Extract the (x, y) coordinate from the center of the cell holding the provided text.  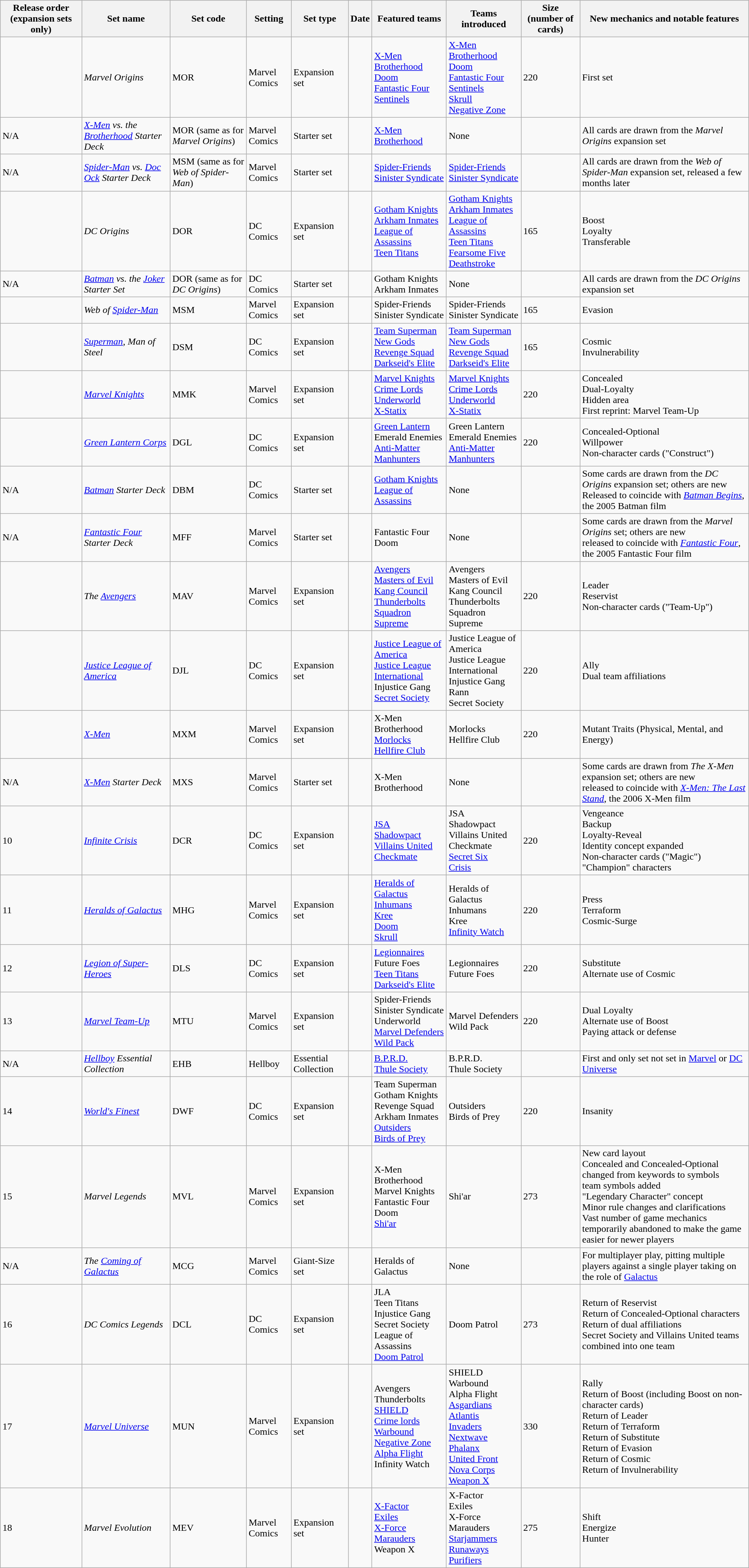
330 (551, 1426)
X-Men vs. the Brotherhood Starter Deck (126, 136)
Essential Collection (320, 1064)
Fantastic FourDoom (409, 537)
Spider-FriendsSinister SyndicateUnderworldMarvel DefendersWild Pack (409, 1021)
Gotham KnightsArkham Inmates League of AssassinsTeen Titans (409, 231)
Superman, Man of Steel (126, 347)
Return of ReservistReturn of Concealed-Optional charactersReturn of dual affiliationsSecret Society and Villains United teams combined into one team (665, 1324)
Justice League of AmericaJustice League InternationalInjustice GangSecret Society (409, 671)
X-MenBrotherhoodMorlocksHellfire Club (409, 735)
Shi'ar (484, 1197)
X-Men (126, 735)
EHB (208, 1064)
MUN (208, 1426)
MCG (208, 1266)
Featured teams (409, 19)
CosmicInvulnerability (665, 347)
Some cards are drawn from the Marvel Origins set; others are newreleased to coincide with Fantastic Four, the 2005 Fantastic Four film (665, 537)
BoostLoyaltyTransferable (665, 231)
MXS (208, 782)
X-FactorExilesX-ForceMaraudersWeapon X (409, 1528)
AllyDual team affiliations (665, 671)
Some cards are drawn from the DC Origins expansion set; others are newReleased to coincide with Batman Begins, the 2005 Batman film (665, 490)
The Avengers (126, 596)
Set code (208, 19)
MTU (208, 1021)
LegionnairesFuture FoesTeen TitansDarkseid's Elite (409, 968)
MMK (208, 395)
Hellboy (269, 1064)
All cards are drawn from the Marvel Origins expansion set (665, 136)
Gotham KnightsArkham InmatesLeague of AssassinsTeen TitansFearsome FiveDeathstroke (484, 231)
ShiftEnergizeHunter (665, 1528)
VengeanceBackupLoyalty-RevealIdentity concept expandedNon-character cards ("Magic")"Champion" characters (665, 840)
DJL (208, 671)
Web of Spider-Man (126, 310)
DOR (208, 231)
X-MenBrotherhoodDoomFantastic FourSentinelsSkrullNegative Zone (484, 77)
Justice League of AmericaJustice League InternationalInjustice GangRannSecret Society (484, 671)
Fantastic Four Starter Deck (126, 537)
Team SupermanGotham KnightsRevenge SquadArkham InmatesOutsidersBirds of Prey (409, 1111)
MVL (208, 1197)
Marvel Evolution (126, 1528)
First and only set not set in Marvel or DC Universe (665, 1064)
MOR (208, 77)
275 (551, 1528)
DCL (208, 1324)
Date (360, 19)
SubstituteAlternate use of Cosmic (665, 968)
Setting (269, 19)
DBM (208, 490)
Dual LoyaltyAlternate use of BoostPaying attack or defense (665, 1021)
Marvel Team-Up (126, 1021)
MSM (208, 310)
14 (41, 1111)
Heralds of GalactusInhumansKreeInfinity Watch (484, 910)
Marvel Universe (126, 1426)
JSAShadowpactVillains UnitedCheckmate (409, 840)
MOR (same as for Marvel Origins) (208, 136)
MFF (208, 537)
Green Lantern Corps (126, 442)
Marvel Knights (126, 395)
Heralds of GalactusInhumansKreeDoomSkrull (409, 910)
Release order (expansion sets only) (41, 19)
First set (665, 77)
MXM (208, 735)
Concealed-OptionalWillpowerNon-character cards ("Construct") (665, 442)
Legion of Super-Heroes (126, 968)
Set type (320, 19)
Some cards are drawn from The X-Men expansion set; others are newreleased to coincide with X-Men: The Last Stand, the 2006 X-Men film (665, 782)
MorlocksHellfire Club (484, 735)
LeaderReservistNon-character cards ("Team-Up") (665, 596)
Infinite Crisis (126, 840)
Justice League of America (126, 671)
MAV (208, 596)
X-FactorExilesX-ForceMaraudersStarjammersRunawaysPurifiers (484, 1528)
DWF (208, 1111)
Insanity (665, 1111)
Marvel Origins (126, 77)
DLS (208, 968)
ConcealedDual-LoyaltyHidden areaFirst reprint: Marvel Team-Up (665, 395)
Evasion (665, 310)
JLATeen TitansInjustice GangSecret SocietyLeague of AssassinsDoom Patrol (409, 1324)
DGL (208, 442)
MSM (same as for Web of Spider-Man) (208, 172)
X-MenBrotherhoodMarvel KnightsFantastic FourDoomShi'ar (409, 1197)
X-Men Starter Deck (126, 782)
DSM (208, 347)
Spider-Man vs. Doc Ock Starter Deck (126, 172)
13 (41, 1021)
MHG (208, 910)
All cards are drawn from the Web of Spider-Man expansion set, released a few months later (665, 172)
Gotham KnightsLeague of Assassins (409, 490)
Marvel Legends (126, 1197)
Giant-Size set (320, 1266)
10 (41, 840)
OutsidersBirds of Prey (484, 1111)
Teams introduced (484, 19)
DCR (208, 840)
MEV (208, 1528)
16 (41, 1324)
Doom Patrol (484, 1324)
New mechanics and notable features (665, 19)
Size (number of cards) (551, 19)
Gotham KnightsArkham Inmates (409, 284)
Marvel DefendersWild Pack (484, 1021)
18 (41, 1528)
Batman Starter Deck (126, 490)
15 (41, 1197)
All cards are drawn from the DC Origins expansion set (665, 284)
17 (41, 1426)
Hellboy Essential Collection (126, 1064)
Set name (126, 19)
AvengersThunderboltsSHIELDCrime lordsWarboundNegative ZoneAlpha FlightInfinity Watch (409, 1426)
LegionnairesFuture Foes (484, 968)
JSAShadowpactVillains UnitedCheckmateSecret SixCrisis (484, 840)
Batman vs. the Joker Starter Set (126, 284)
DOR (same as for DC Origins) (208, 284)
11 (41, 910)
SHIELDWarboundAlpha FlightAsgardiansAtlantisInvadersNextwavePhalanxUnited FrontNova CorpsWeapon X (484, 1426)
For multiplayer play, pitting multiple players against a single player taking on the role of Galactus (665, 1266)
PressTerraformCosmic-Surge (665, 910)
DC Comics Legends (126, 1324)
DC Origins (126, 231)
World's Finest (126, 1111)
The Coming of Galactus (126, 1266)
Mutant Traits (Physical, Mental, and Energy) (665, 735)
X-MenBrotherhoodDoomFantastic FourSentinels (409, 77)
12 (41, 968)
